From the cell containing the given text, extract its center point as [X, Y] coordinate. 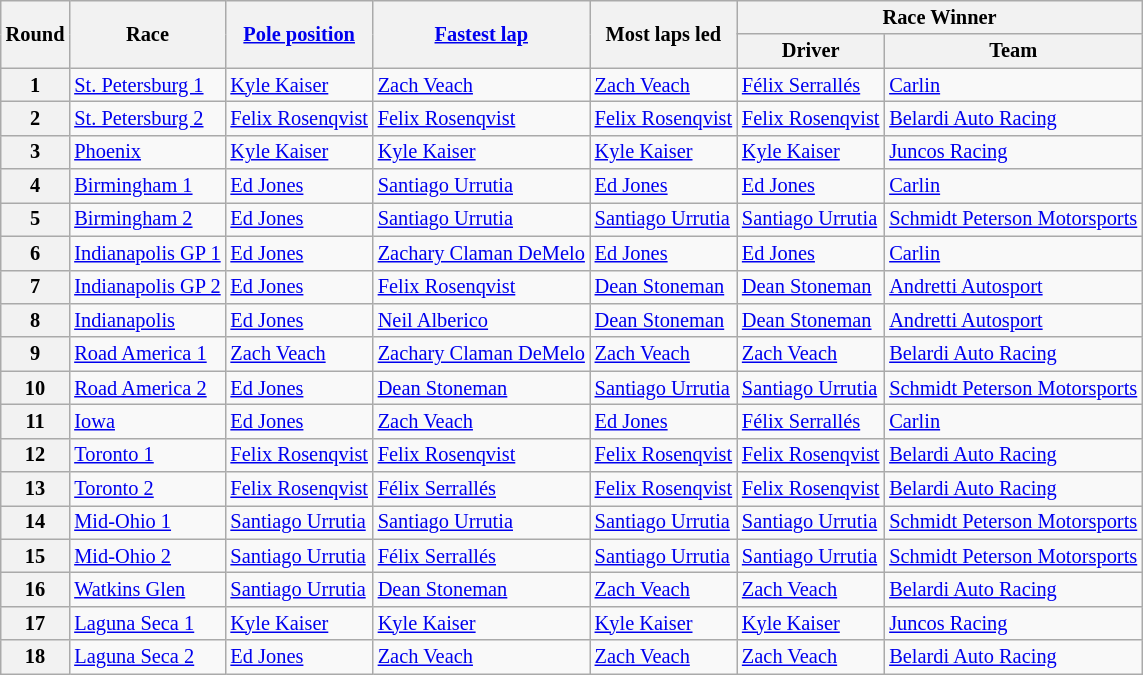
Round [36, 34]
St. Petersburg 1 [147, 85]
Laguna Seca 2 [147, 657]
1 [36, 85]
Neil Alberico [482, 320]
Indianapolis [147, 320]
Phoenix [147, 152]
5 [36, 219]
17 [36, 623]
13 [36, 489]
Toronto 2 [147, 489]
St. Petersburg 2 [147, 118]
Pole position [300, 34]
3 [36, 152]
Birmingham 2 [147, 219]
15 [36, 556]
Road America 1 [147, 354]
Team [1013, 51]
Mid-Ohio 1 [147, 522]
9 [36, 354]
Fastest lap [482, 34]
8 [36, 320]
Most laps led [664, 34]
Indianapolis GP 2 [147, 287]
14 [36, 522]
Race [147, 34]
18 [36, 657]
6 [36, 253]
16 [36, 589]
Watkins Glen [147, 589]
Driver [810, 51]
Race Winner [940, 17]
7 [36, 287]
4 [36, 186]
Road America 2 [147, 388]
Iowa [147, 421]
Indianapolis GP 1 [147, 253]
Birmingham 1 [147, 186]
Laguna Seca 1 [147, 623]
10 [36, 388]
2 [36, 118]
12 [36, 455]
11 [36, 421]
Toronto 1 [147, 455]
Mid-Ohio 2 [147, 556]
